Pinpoint the cell where the given text exists, returning its (x, y) midpoint coordinate. 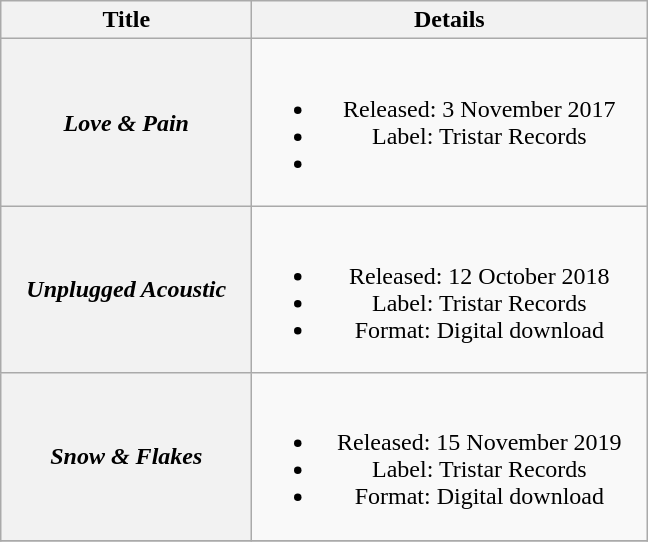
Released: 3 November 2017Label: Tristar Records (450, 122)
Released: 12 October 2018Label: Tristar RecordsFormat: Digital download (450, 290)
Unplugged Acoustic (126, 290)
Title (126, 20)
Released: 15 November 2019Label: Tristar RecordsFormat: Digital download (450, 456)
Details (450, 20)
Love & Pain (126, 122)
Snow & Flakes (126, 456)
